Search for the cell housing the specified text and yield its [x, y] center coordinate. 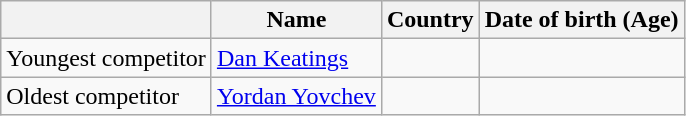
Dan Keatings [296, 58]
Yordan Yovchev [296, 96]
Oldest competitor [106, 96]
Country [430, 20]
Date of birth (Age) [582, 20]
Name [296, 20]
Youngest competitor [106, 58]
